Find where the given text appears and provide that cell's center as [X, Y] coordinate. 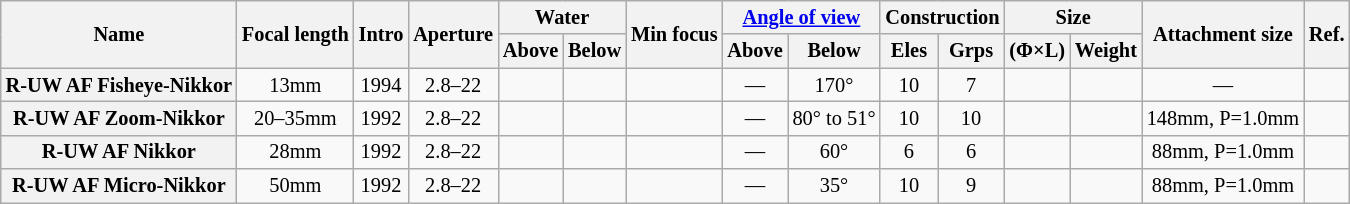
(Φ×L) [1036, 51]
R-UW AF Zoom-Nikkor [119, 118]
28mm [296, 152]
Size [1072, 17]
Intro [382, 34]
R-UW AF Fisheye-Nikkor [119, 85]
20–35mm [296, 118]
Angle of view [801, 17]
Ref. [1326, 34]
13mm [296, 85]
Attachment size [1223, 34]
Aperture [453, 34]
50mm [296, 186]
80° to 51° [834, 118]
9 [972, 186]
R-UW AF Micro-Nikkor [119, 186]
Name [119, 34]
Eles [908, 51]
Min focus [674, 34]
148mm, P=1.0mm [1223, 118]
Water [562, 17]
Focal length [296, 34]
1994 [382, 85]
170° [834, 85]
7 [972, 85]
60° [834, 152]
Construction [942, 17]
R-UW AF Nikkor [119, 152]
Weight [1106, 51]
35° [834, 186]
Grps [972, 51]
